Output the [X, Y] coordinate of the center of the cell containing the given text.  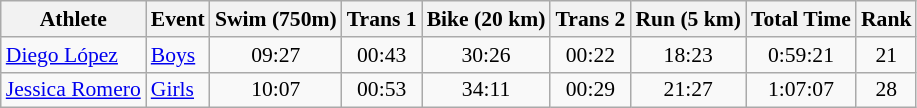
00:53 [382, 90]
Rank [886, 19]
Bike (20 km) [486, 19]
Boys [178, 55]
Girls [178, 90]
Run (5 km) [688, 19]
09:27 [276, 55]
21 [886, 55]
00:22 [590, 55]
18:23 [688, 55]
1:07:07 [801, 90]
Total Time [801, 19]
Swim (750m) [276, 19]
21:27 [688, 90]
Trans 1 [382, 19]
Jessica Romero [74, 90]
Athlete [74, 19]
0:59:21 [801, 55]
34:11 [486, 90]
00:29 [590, 90]
00:43 [382, 55]
Trans 2 [590, 19]
28 [886, 90]
Event [178, 19]
30:26 [486, 55]
10:07 [276, 90]
Diego López [74, 55]
